Scan for the cell matching the given text and deliver its [X, Y] coordinate at center. 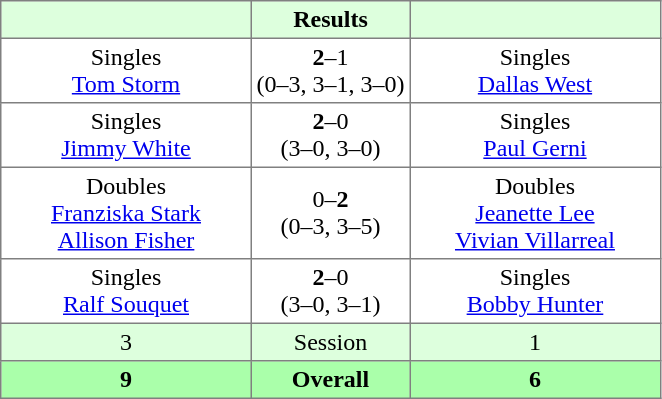
SinglesTom Storm [126, 70]
Results [330, 20]
6 [535, 380]
Session [330, 342]
2–0(3–0, 3–1) [330, 291]
9 [126, 380]
SinglesBobby Hunter [535, 291]
1 [535, 342]
3 [126, 342]
0–2(0–3, 3–5) [330, 213]
DoublesFranziska StarkAllison Fisher [126, 213]
SinglesPaul Gerni [535, 135]
Overall [330, 380]
2–1(0–3, 3–1, 3–0) [330, 70]
SinglesJimmy White [126, 135]
2–0(3–0, 3–0) [330, 135]
SinglesDallas West [535, 70]
SinglesRalf Souquet [126, 291]
DoublesJeanette LeeVivian Villarreal [535, 213]
